Determine the [X, Y] coordinate at the center of the cell enclosing the given text.  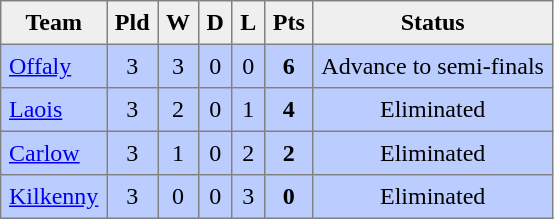
W [178, 23]
Pts [289, 23]
Laois [54, 110]
Carlow [54, 153]
D [215, 23]
Advance to semi-finals [432, 66]
Offaly [54, 66]
Pld [132, 23]
Kilkenny [54, 197]
Team [54, 23]
Status [432, 23]
4 [289, 110]
6 [289, 66]
L [248, 23]
